For the text-containing cell, return its midpoint in [x, y] coordinate format. 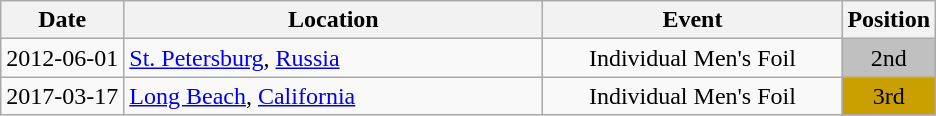
Date [62, 20]
2nd [889, 58]
Position [889, 20]
Location [334, 20]
3rd [889, 96]
2012-06-01 [62, 58]
2017-03-17 [62, 96]
Long Beach, California [334, 96]
St. Petersburg, Russia [334, 58]
Event [692, 20]
